Return the [X, Y] coordinate for the center point of the cell that contains the specified text.  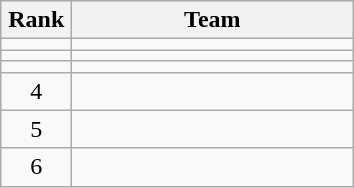
Team [212, 20]
6 [36, 167]
4 [36, 91]
5 [36, 129]
Rank [36, 20]
